Locate the cell with the specified text and output its [x, y] center coordinate. 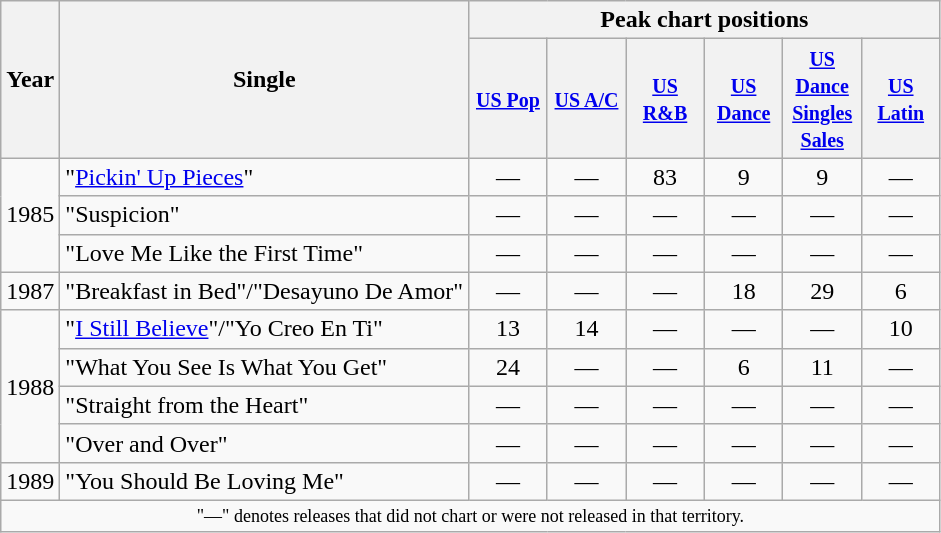
Peak chart positions [704, 20]
US R&B [666, 98]
"I Still Believe"/"Yo Creo En Ti" [264, 329]
1989 [30, 481]
10 [900, 329]
"What You See Is What You Get" [264, 367]
14 [586, 329]
"Pickin' Up Pieces" [264, 177]
"Suspicion" [264, 215]
24 [508, 367]
11 [822, 367]
US A/C [586, 98]
"—" denotes releases that did not chart or were not released in that territory. [470, 516]
Single [264, 80]
"Breakfast in Bed"/"Desayuno De Amor" [264, 291]
Year [30, 80]
US Dance [744, 98]
18 [744, 291]
13 [508, 329]
"Over and Over" [264, 443]
29 [822, 291]
"You Should Be Loving Me" [264, 481]
"Love Me Like the First Time" [264, 253]
1988 [30, 386]
83 [666, 177]
US Pop [508, 98]
1987 [30, 291]
US Dance Singles Sales [822, 98]
US Latin [900, 98]
1985 [30, 215]
"Straight from the Heart" [264, 405]
